Return the [X, Y] coordinate for the center point of the cell that contains the specified text.  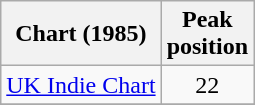
22 [207, 85]
Chart (1985) [81, 34]
Peakposition [207, 34]
UK Indie Chart [81, 85]
